Return [x, y] of the center of cell containing provided text 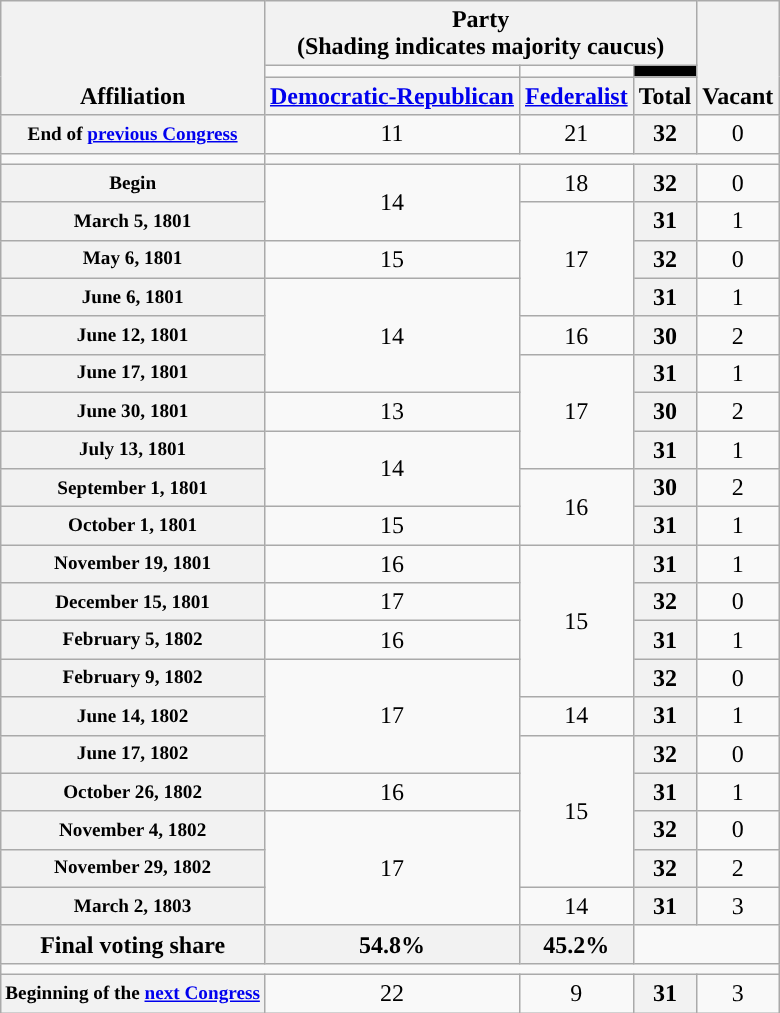
45.2% [576, 944]
September 1, 1801 [133, 488]
February 5, 1802 [133, 640]
June 14, 1802 [133, 716]
Affiliation [133, 58]
Beginning of the next Congress [133, 993]
Total [665, 96]
October 1, 1801 [133, 526]
Final voting share [133, 944]
May 6, 1801 [133, 259]
June 30, 1801 [133, 411]
November 29, 1802 [133, 868]
December 15, 1801 [133, 602]
54.8% [392, 944]
End of previous Congress [133, 134]
Party (Shading indicates majority caucus) [480, 34]
March 5, 1801 [133, 221]
21 [576, 134]
Democratic-Republican [392, 96]
June 17, 1802 [133, 754]
March 2, 1803 [133, 906]
February 9, 1802 [133, 678]
11 [392, 134]
October 26, 1802 [133, 792]
22 [392, 993]
November 19, 1801 [133, 564]
June 6, 1801 [133, 297]
July 13, 1801 [133, 449]
Federalist [576, 96]
June 12, 1801 [133, 335]
13 [392, 411]
Begin [133, 183]
June 17, 1801 [133, 373]
November 4, 1802 [133, 830]
18 [576, 183]
Vacant [738, 58]
9 [576, 993]
